Capture the cell that displays the provided text and extract its [x, y] central coordinate. 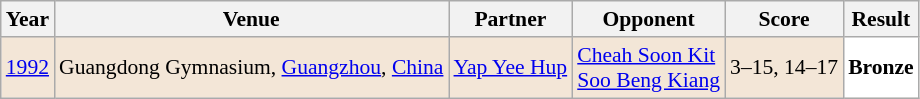
Yap Yee Hup [510, 68]
Partner [510, 19]
3–15, 14–17 [784, 68]
Result [881, 19]
Guangdong Gymnasium, Guangzhou, China [251, 68]
1992 [28, 68]
Venue [251, 19]
Opponent [648, 19]
Bronze [881, 68]
Cheah Soon Kit Soo Beng Kiang [648, 68]
Score [784, 19]
Year [28, 19]
